Provide the (X, Y) coordinate of the cell's center where the given text is located.  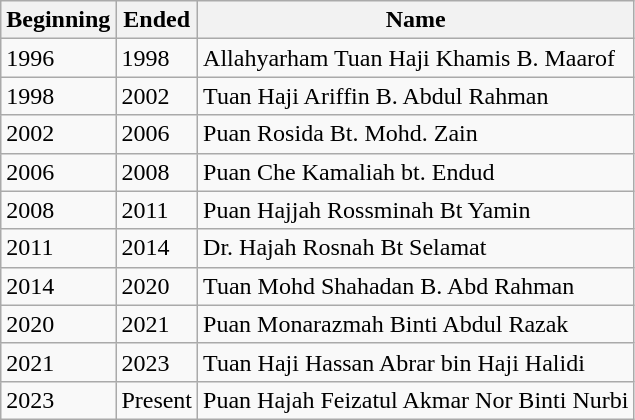
Puan Monarazmah Binti Abdul Razak (416, 324)
Puan Rosida Bt. Mohd. Zain (416, 134)
Ended (157, 20)
1996 (58, 58)
Tuan Mohd Shahadan B. Abd Rahman (416, 286)
Present (157, 400)
Puan Hajah Feizatul Akmar Nor Binti Nurbi (416, 400)
Puan Hajjah Rossminah Bt Yamin (416, 210)
Tuan Haji Hassan Abrar bin Haji Halidi (416, 362)
Tuan Haji Ariffin B. Abdul Rahman (416, 96)
Puan Che Kamaliah bt. Endud (416, 172)
Name (416, 20)
Beginning (58, 20)
Dr. Hajah Rosnah Bt Selamat (416, 248)
Allahyarham Tuan Haji Khamis B. Maarof (416, 58)
